Capture the cell that displays the provided text and extract its (x, y) central coordinate. 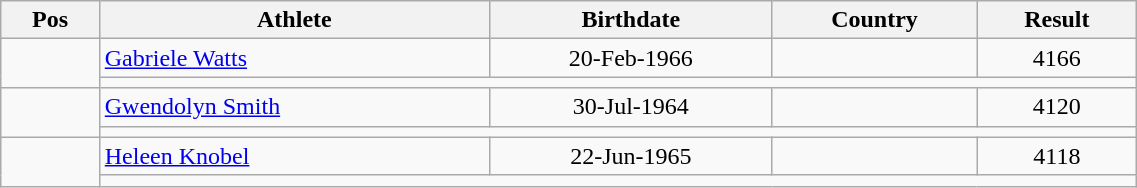
Gwendolyn Smith (294, 107)
Country (874, 20)
Athlete (294, 20)
4166 (1057, 58)
30-Jul-1964 (630, 107)
20-Feb-1966 (630, 58)
Birthdate (630, 20)
Result (1057, 20)
4120 (1057, 107)
22-Jun-1965 (630, 156)
Pos (50, 20)
Heleen Knobel (294, 156)
Gabriele Watts (294, 58)
4118 (1057, 156)
